Extract the [x, y] coordinate from the center of the cell holding the provided text.  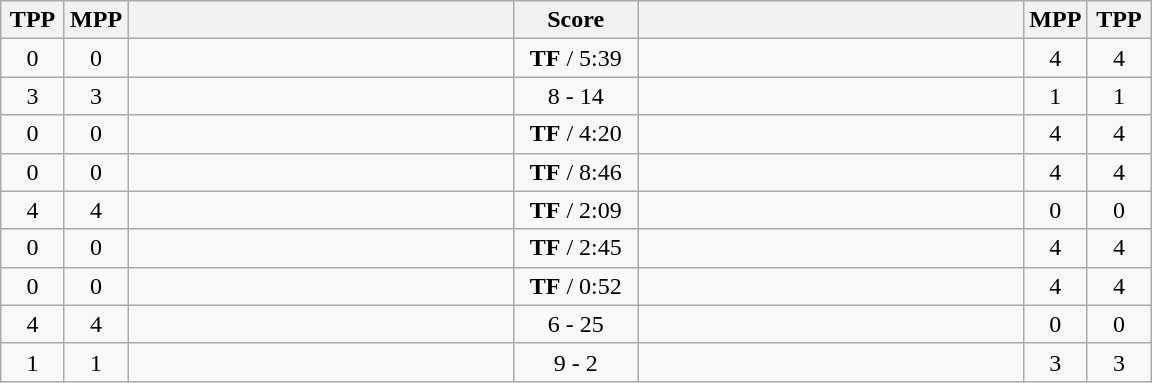
TF / 5:39 [576, 58]
TF / 2:45 [576, 248]
TF / 4:20 [576, 134]
8 - 14 [576, 96]
Score [576, 20]
TF / 0:52 [576, 286]
TF / 8:46 [576, 172]
6 - 25 [576, 324]
TF / 2:09 [576, 210]
9 - 2 [576, 362]
